Return [x, y] of the center of cell containing provided text 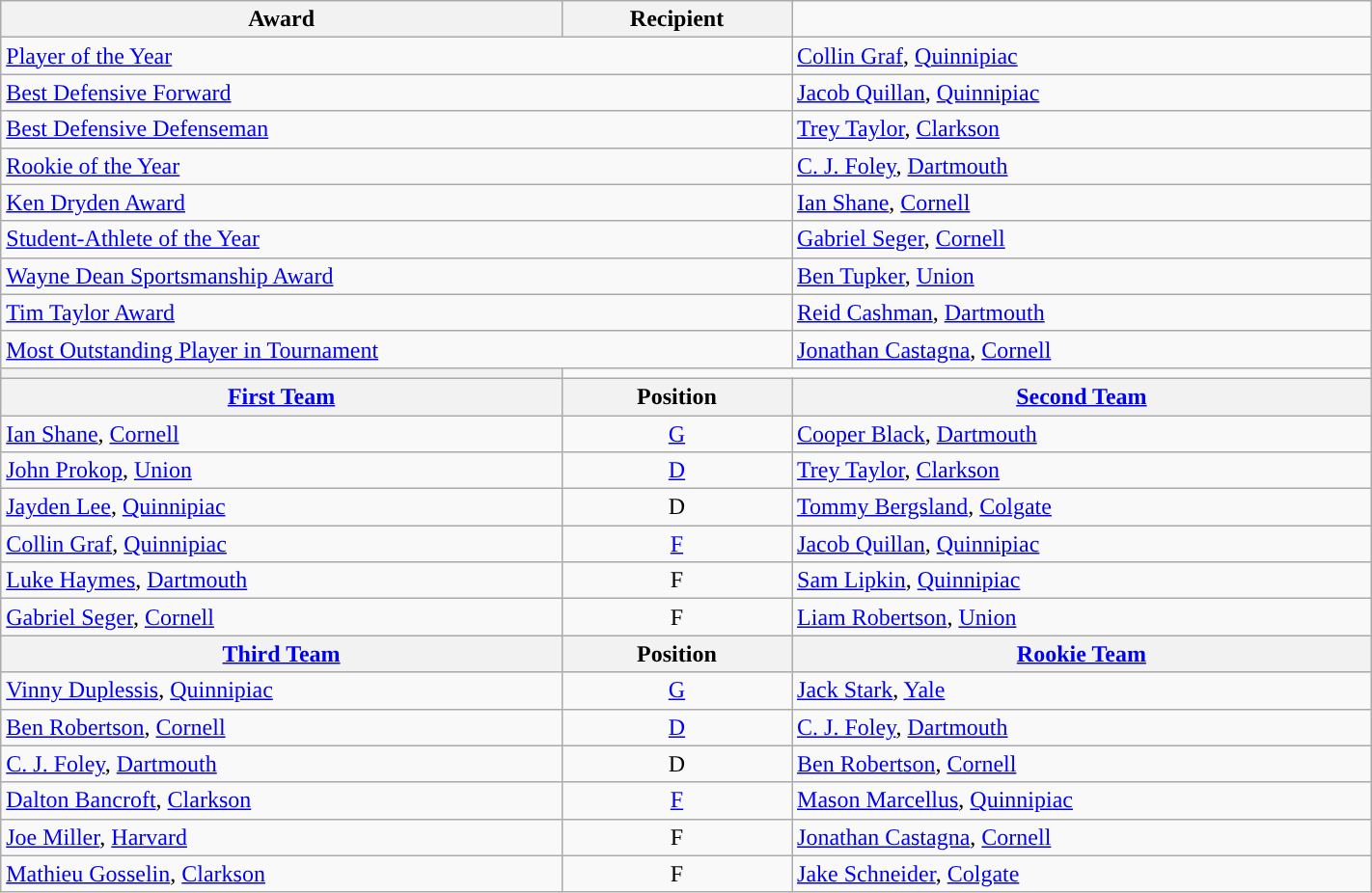
Mason Marcellus, Quinnipiac [1083, 800]
Dalton Bancroft, Clarkson [282, 800]
Mathieu Gosselin, Clarkson [282, 874]
Cooper Black, Dartmouth [1083, 433]
Recipient [676, 19]
Tim Taylor Award [397, 312]
Third Team [282, 654]
Joe Miller, Harvard [282, 837]
Luke Haymes, Dartmouth [282, 581]
Student-Athlete of the Year [397, 239]
Rookie Team [1083, 654]
Ken Dryden Award [397, 203]
Award [282, 19]
Player of the Year [397, 56]
Best Defensive Forward [397, 93]
Sam Lipkin, Quinnipiac [1083, 581]
Most Outstanding Player in Tournament [397, 349]
Second Team [1083, 396]
Ben Tupker, Union [1083, 276]
John Prokop, Union [282, 471]
Reid Cashman, Dartmouth [1083, 312]
Wayne Dean Sportsmanship Award [397, 276]
Jack Stark, Yale [1083, 690]
Tommy Bergsland, Colgate [1083, 507]
First Team [282, 396]
Best Defensive Defenseman [397, 129]
Jake Schneider, Colgate [1083, 874]
Jayden Lee, Quinnipiac [282, 507]
Liam Robertson, Union [1083, 617]
Rookie of the Year [397, 166]
Vinny Duplessis, Quinnipiac [282, 690]
